Locate the cell with the specified text and output its [x, y] center coordinate. 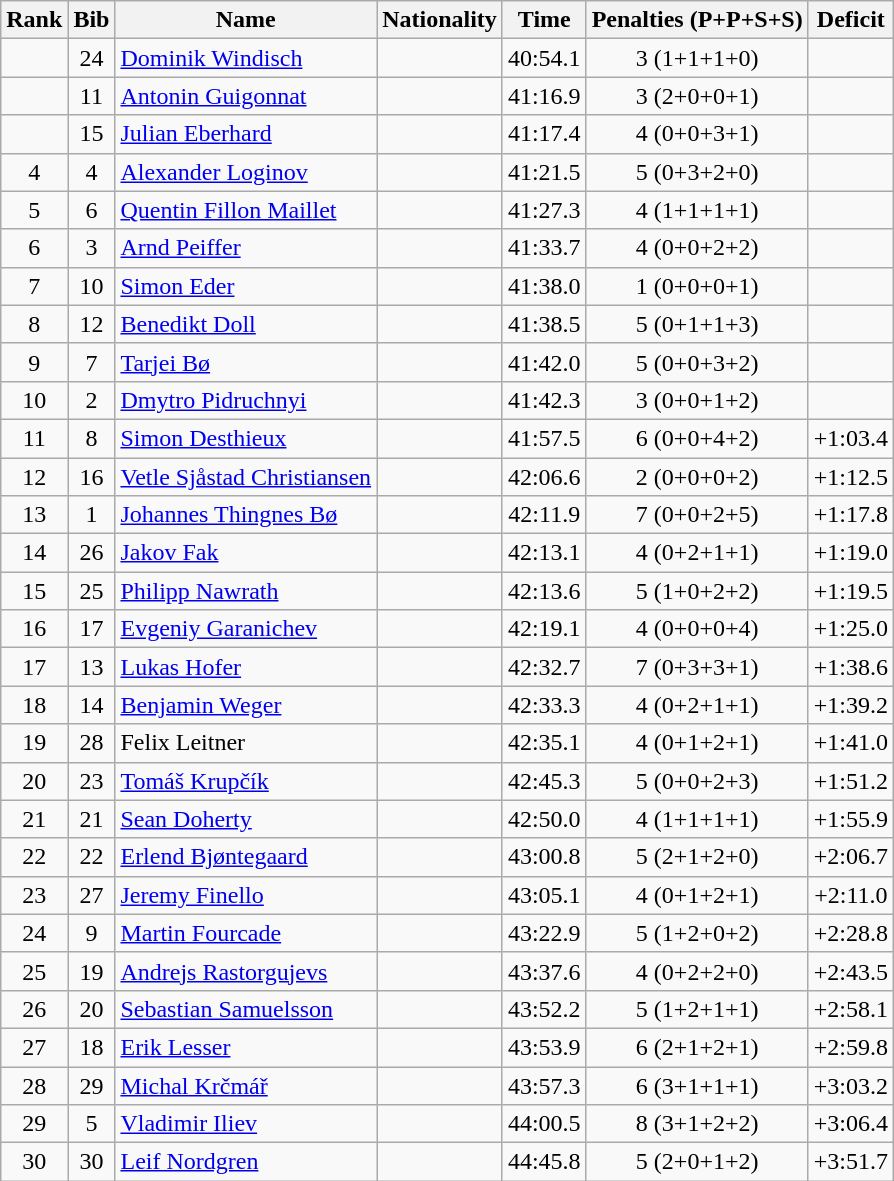
5 (1+2+1+1) [697, 1009]
Benjamin Weger [246, 705]
41:33.7 [544, 248]
5 (0+0+2+3) [697, 781]
6 (0+0+4+2) [697, 438]
Martin Fourcade [246, 933]
5 (1+0+2+2) [697, 591]
5 (2+0+1+2) [697, 1162]
Vladimir Iliev [246, 1124]
Dominik Windisch [246, 58]
Jakov Fak [246, 553]
41:42.0 [544, 362]
44:00.5 [544, 1124]
5 (1+2+0+2) [697, 933]
Rank [34, 20]
8 (3+1+2+2) [697, 1124]
41:38.5 [544, 324]
Julian Eberhard [246, 134]
Evgeniy Garanichev [246, 629]
42:50.0 [544, 819]
5 (0+0+3+2) [697, 362]
41:21.5 [544, 172]
42:33.3 [544, 705]
Tomáš Krupčík [246, 781]
Quentin Fillon Maillet [246, 210]
41:16.9 [544, 96]
+1:39.2 [850, 705]
6 (3+1+1+1) [697, 1085]
7 (0+3+3+1) [697, 667]
+1:55.9 [850, 819]
43:52.2 [544, 1009]
41:17.4 [544, 134]
43:05.1 [544, 895]
Andrejs Rastorgujevs [246, 971]
Lukas Hofer [246, 667]
6 (2+1+2+1) [697, 1047]
7 (0+0+2+5) [697, 515]
4 (0+0+0+4) [697, 629]
+1:19.0 [850, 553]
4 (0+0+2+2) [697, 248]
41:42.3 [544, 400]
Dmytro Pidruchnyi [246, 400]
3 [92, 248]
5 (0+3+2+0) [697, 172]
43:53.9 [544, 1047]
Arnd Peiffer [246, 248]
Nationality [440, 20]
42:45.3 [544, 781]
+3:03.2 [850, 1085]
41:57.5 [544, 438]
1 (0+0+0+1) [697, 286]
Leif Nordgren [246, 1162]
Vetle Sjåstad Christiansen [246, 477]
42:35.1 [544, 743]
Simon Eder [246, 286]
+1:38.6 [850, 667]
43:00.8 [544, 857]
+2:43.5 [850, 971]
+1:12.5 [850, 477]
43:22.9 [544, 933]
+2:28.8 [850, 933]
Tarjei Bø [246, 362]
42:11.9 [544, 515]
4 (0+0+3+1) [697, 134]
Johannes Thingnes Bø [246, 515]
Time [544, 20]
43:57.3 [544, 1085]
Name [246, 20]
2 (0+0+0+2) [697, 477]
+1:25.0 [850, 629]
+1:03.4 [850, 438]
5 (2+1+2+0) [697, 857]
+3:06.4 [850, 1124]
Antonin Guigonnat [246, 96]
3 (0+0+1+2) [697, 400]
Michal Krčmář [246, 1085]
+1:51.2 [850, 781]
41:27.3 [544, 210]
4 (0+2+2+0) [697, 971]
Deficit [850, 20]
44:45.8 [544, 1162]
Erlend Bjøntegaard [246, 857]
+1:17.8 [850, 515]
42:19.1 [544, 629]
Penalties (P+P+S+S) [697, 20]
+2:59.8 [850, 1047]
Erik Lesser [246, 1047]
+1:41.0 [850, 743]
42:13.1 [544, 553]
+2:58.1 [850, 1009]
Sean Doherty [246, 819]
Alexander Loginov [246, 172]
3 (2+0+0+1) [697, 96]
42:32.7 [544, 667]
43:37.6 [544, 971]
Benedikt Doll [246, 324]
Sebastian Samuelsson [246, 1009]
Felix Leitner [246, 743]
40:54.1 [544, 58]
Simon Desthieux [246, 438]
3 (1+1+1+0) [697, 58]
42:13.6 [544, 591]
Philipp Nawrath [246, 591]
+2:11.0 [850, 895]
41:38.0 [544, 286]
1 [92, 515]
Jeremy Finello [246, 895]
42:06.6 [544, 477]
+3:51.7 [850, 1162]
+2:06.7 [850, 857]
Bib [92, 20]
+1:19.5 [850, 591]
5 (0+1+1+3) [697, 324]
2 [92, 400]
